Locate the cell with the specified text and output its (x, y) center coordinate. 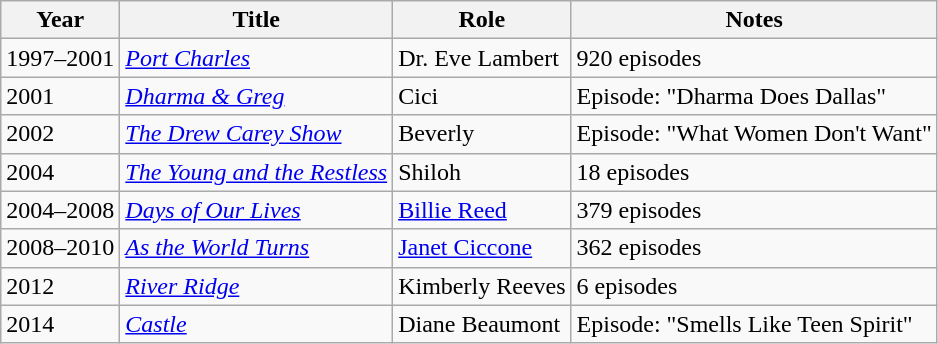
2008–2010 (60, 248)
2014 (60, 324)
Title (256, 20)
Diane Beaumont (482, 324)
2001 (60, 96)
Year (60, 20)
The Drew Carey Show (256, 134)
Episode: "What Women Don't Want" (754, 134)
Cici (482, 96)
2002 (60, 134)
Beverly (482, 134)
Episode: "Dharma Does Dallas" (754, 96)
Episode: "Smells Like Teen Spirit" (754, 324)
Notes (754, 20)
2004–2008 (60, 210)
1997–2001 (60, 58)
Role (482, 20)
Port Charles (256, 58)
2012 (60, 286)
Castle (256, 324)
2004 (60, 172)
River Ridge (256, 286)
As the World Turns (256, 248)
Billie Reed (482, 210)
Dharma & Greg (256, 96)
379 episodes (754, 210)
6 episodes (754, 286)
362 episodes (754, 248)
920 episodes (754, 58)
Days of Our Lives (256, 210)
Janet Ciccone (482, 248)
Shiloh (482, 172)
18 episodes (754, 172)
Dr. Eve Lambert (482, 58)
Kimberly Reeves (482, 286)
The Young and the Restless (256, 172)
